Return (x, y) of the center of cell containing provided text 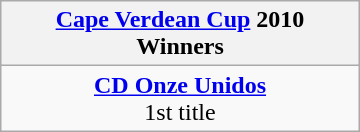
Cape Verdean Cup 2010Winners (180, 34)
CD Onze Unidos1st title (180, 98)
